Determine the [X, Y] coordinate at the center of the cell enclosing the given text.  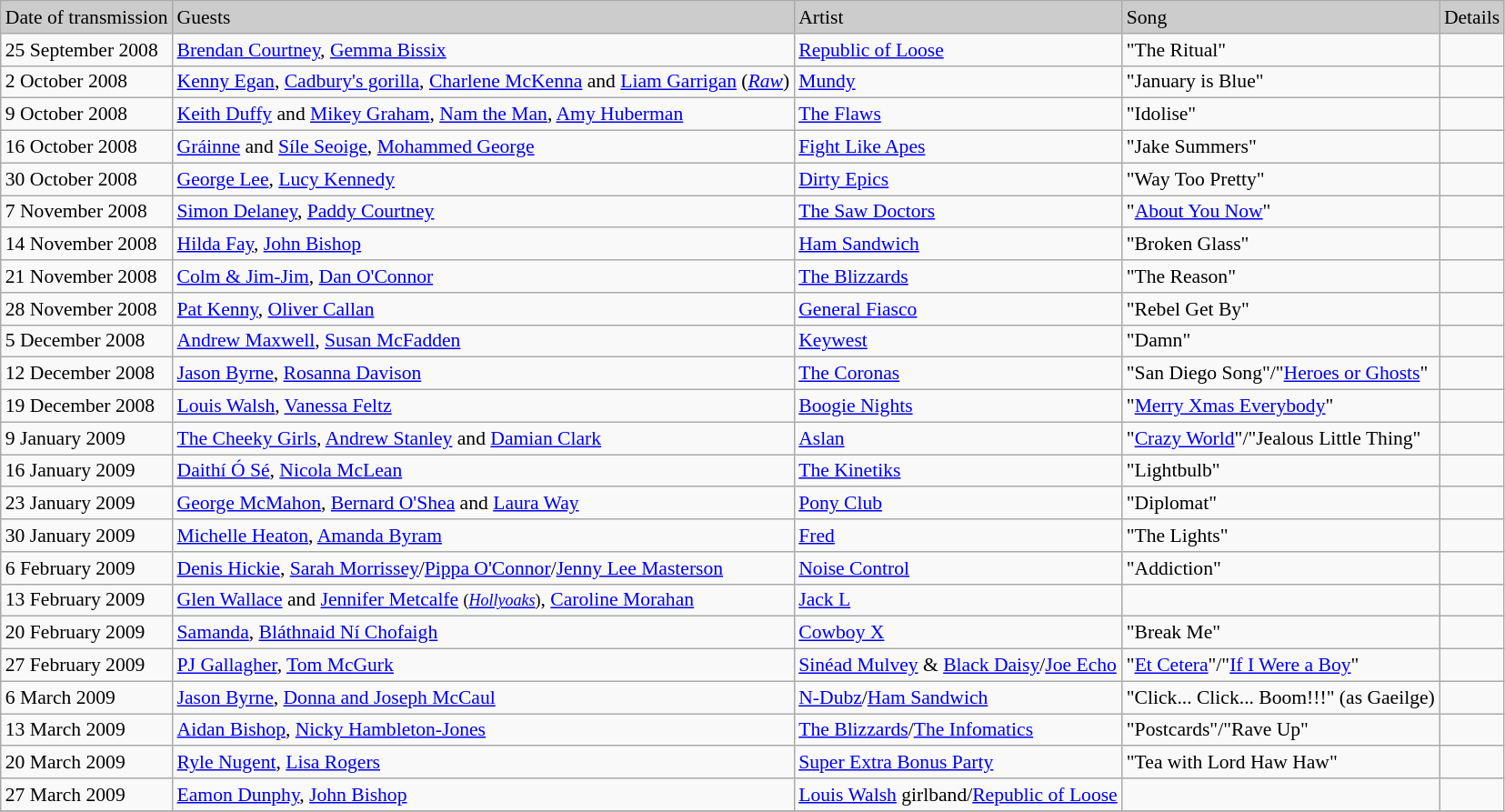
Cowboy X [958, 633]
"Click... Click... Boom!!!" (as Gaeilge) [1280, 697]
"Et Cetera"/"If I Were a Boy" [1280, 666]
Ham Sandwich [958, 245]
"Lightbulb" [1280, 471]
16 January 2009 [87, 471]
"Damn" [1280, 341]
"Diplomat" [1280, 504]
"Postcards"/"Rave Up" [1280, 730]
Glen Wallace and Jennifer Metcalfe (Hollyoaks), Caroline Morahan [484, 600]
21 November 2008 [87, 276]
The Cheeky Girls, Andrew Stanley and Damian Clark [484, 438]
"The Ritual" [1280, 50]
The Kinetiks [958, 471]
Details [1471, 17]
Samanda, Bláthnaid Ní Chofaigh [484, 633]
The Coronas [958, 374]
Michelle Heaton, Amanda Byram [484, 536]
General Fiasco [958, 309]
27 February 2009 [87, 666]
"January is Blue" [1280, 82]
25 September 2008 [87, 50]
Fred [958, 536]
Hilda Fay, John Bishop [484, 245]
2 October 2008 [87, 82]
Jason Byrne, Donna and Joseph McCaul [484, 697]
Denis Hickie, Sarah Morrissey/Pippa O'Connor/Jenny Lee Masterson [484, 568]
13 March 2009 [87, 730]
George McMahon, Bernard O'Shea and Laura Way [484, 504]
Daithí Ó Sé, Nicola McLean [484, 471]
13 February 2009 [87, 600]
Eamon Dunphy, John Bishop [484, 795]
The Saw Doctors [958, 212]
Mundy [958, 82]
Louis Walsh girlband/Republic of Loose [958, 795]
7 November 2008 [87, 212]
Sinéad Mulvey & Black Daisy/Joe Echo [958, 666]
20 February 2009 [87, 633]
Guests [484, 17]
"Jake Summers" [1280, 147]
14 November 2008 [87, 245]
Republic of Loose [958, 50]
30 October 2008 [87, 179]
"Way Too Pretty" [1280, 179]
23 January 2009 [87, 504]
"Merry Xmas Everybody" [1280, 406]
Aslan [958, 438]
"About You Now" [1280, 212]
Ryle Nugent, Lisa Rogers [484, 763]
Noise Control [958, 568]
"Tea with Lord Haw Haw" [1280, 763]
20 March 2009 [87, 763]
"Rebel Get By" [1280, 309]
Dirty Epics [958, 179]
27 March 2009 [87, 795]
Colm & Jim-Jim, Dan O'Connor [484, 276]
30 January 2009 [87, 536]
The Blizzards [958, 276]
Kenny Egan, Cadbury's gorilla, Charlene McKenna and Liam Garrigan (Raw) [484, 82]
The Flaws [958, 115]
Simon Delaney, Paddy Courtney [484, 212]
N-Dubz/Ham Sandwich [958, 697]
Pony Club [958, 504]
Brendan Courtney, Gemma Bissix [484, 50]
Jack L [958, 600]
Artist [958, 17]
Keywest [958, 341]
Super Extra Bonus Party [958, 763]
The Blizzards/The Infomatics [958, 730]
George Lee, Lucy Kennedy [484, 179]
Fight Like Apes [958, 147]
6 February 2009 [87, 568]
5 December 2008 [87, 341]
Song [1280, 17]
Keith Duffy and Mikey Graham, Nam the Man, Amy Huberman [484, 115]
PJ Gallagher, Tom McGurk [484, 666]
"Crazy World"/"Jealous Little Thing" [1280, 438]
9 January 2009 [87, 438]
6 March 2009 [87, 697]
"The Reason" [1280, 276]
"Idolise" [1280, 115]
19 December 2008 [87, 406]
"The Lights" [1280, 536]
Jason Byrne, Rosanna Davison [484, 374]
"Broken Glass" [1280, 245]
"San Diego Song"/"Heroes or Ghosts" [1280, 374]
Andrew Maxwell, Susan McFadden [484, 341]
Gráinne and Síle Seoige, Mohammed George [484, 147]
16 October 2008 [87, 147]
Pat Kenny, Oliver Callan [484, 309]
9 October 2008 [87, 115]
"Addiction" [1280, 568]
Date of transmission [87, 17]
Louis Walsh, Vanessa Feltz [484, 406]
"Break Me" [1280, 633]
28 November 2008 [87, 309]
Boogie Nights [958, 406]
12 December 2008 [87, 374]
Aidan Bishop, Nicky Hambleton-Jones [484, 730]
